Provide the (x, y) coordinate of the cell's center where the given text is located.  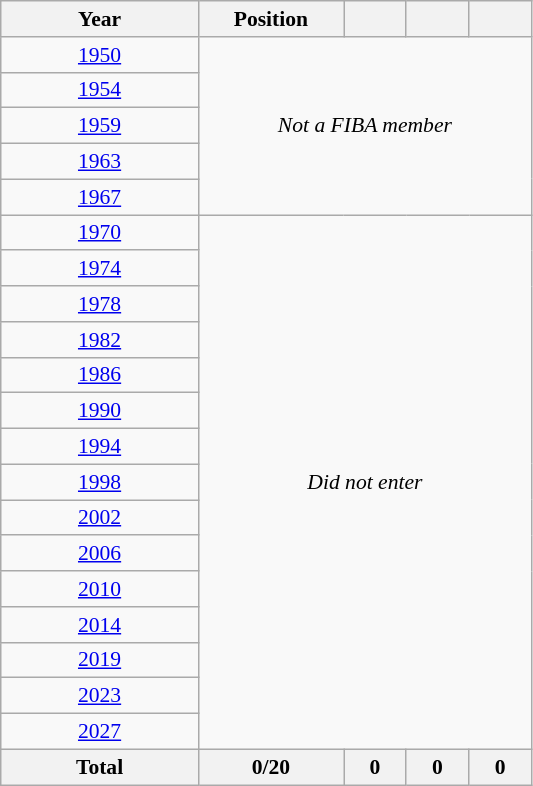
Position (270, 19)
0/20 (270, 767)
1998 (100, 482)
Total (100, 767)
1950 (100, 55)
1967 (100, 197)
2002 (100, 518)
2027 (100, 732)
1990 (100, 411)
Not a FIBA member (364, 126)
Year (100, 19)
1970 (100, 233)
1982 (100, 340)
1954 (100, 90)
2019 (100, 660)
2023 (100, 696)
1959 (100, 126)
1994 (100, 447)
1978 (100, 304)
Did not enter (364, 482)
2010 (100, 589)
2006 (100, 554)
1974 (100, 269)
1963 (100, 162)
2014 (100, 625)
1986 (100, 375)
